Locate the cell with the specified text and output its (x, y) center coordinate. 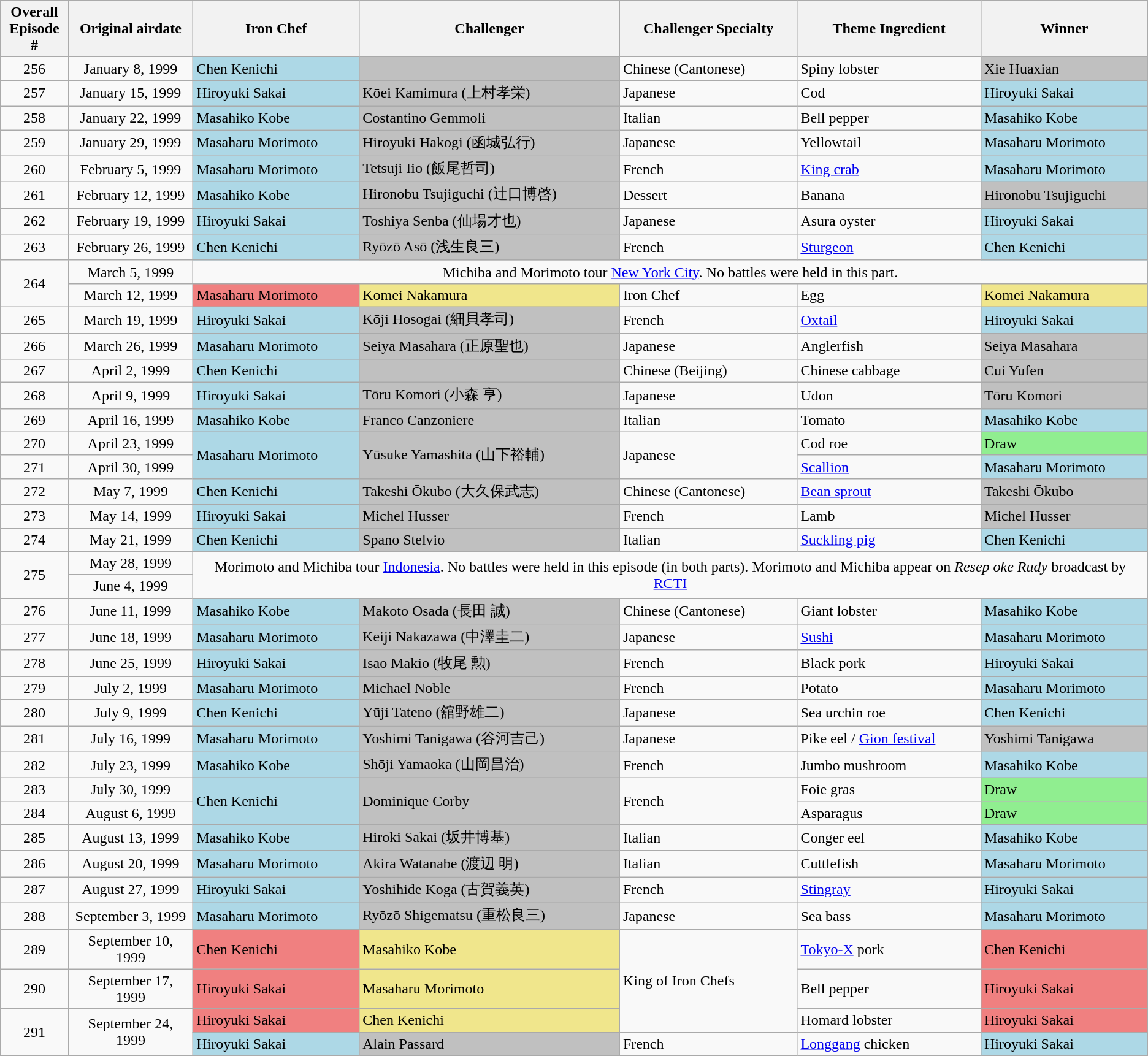
283 (34, 790)
Dominique Corby (489, 802)
Conger eel (889, 838)
January 8, 1999 (131, 69)
270 (34, 443)
May 28, 1999 (131, 563)
August 13, 1999 (131, 838)
Ryōzō Asō (浅生良三) (489, 248)
266 (34, 346)
Takeshi Ōkubo (大久保武志) (489, 492)
Costantino Gemmoli (489, 118)
King crab (889, 169)
Foie gras (889, 790)
Pike eel / Gion festival (889, 740)
271 (34, 467)
April 23, 1999 (131, 443)
April 30, 1999 (131, 467)
Hironobu Tsujiguchi (1064, 195)
Franco Canzoniere (489, 420)
Cui Yufen (1064, 371)
Shōji Yamaoka (山岡昌治) (489, 765)
Udon (889, 396)
Bean sprout (889, 492)
261 (34, 195)
277 (34, 638)
Sushi (889, 638)
Ryōzō Shigematsu (重松良三) (489, 916)
Original airdate (131, 29)
June 25, 1999 (131, 664)
287 (34, 890)
260 (34, 169)
289 (34, 949)
Asura oyster (889, 221)
Jumbo mushroom (889, 765)
February 19, 1999 (131, 221)
Challenger Specialty (708, 29)
May 21, 1999 (131, 540)
August 20, 1999 (131, 863)
June 18, 1999 (131, 638)
Seiya Masahara (正原聖也) (489, 346)
Spiny lobster (889, 69)
Banana (889, 195)
Xie Huaxian (1064, 69)
OverallEpisode # (34, 29)
269 (34, 420)
September 17, 1999 (131, 989)
March 19, 1999 (131, 320)
262 (34, 221)
January 22, 1999 (131, 118)
June 4, 1999 (131, 586)
February 5, 1999 (131, 169)
258 (34, 118)
May 14, 1999 (131, 516)
Chinese (Beijing) (708, 371)
Hironobu Tsujiguchi (辻口博啓) (489, 195)
264 (34, 283)
276 (34, 611)
Tōru Komori (1064, 396)
Lamb (889, 516)
275 (34, 575)
Egg (889, 295)
265 (34, 320)
September 24, 1999 (131, 1032)
Black pork (889, 664)
Spano Stelvio (489, 540)
Yoshimi Tanigawa (1064, 740)
Isao Makio (牧尾 勲) (489, 664)
Tōru Komori (小森 亨) (489, 396)
January 29, 1999 (131, 143)
July 2, 1999 (131, 688)
Hiroki Sakai (坂井博基) (489, 838)
272 (34, 492)
279 (34, 688)
257 (34, 93)
Michiba and Morimoto tour New York City. No battles were held in this part. (671, 272)
Michael Noble (489, 688)
July 16, 1999 (131, 740)
Winner (1064, 29)
274 (34, 540)
Sea urchin roe (889, 713)
September 10, 1999 (131, 949)
August 6, 1999 (131, 813)
Seiya Masahara (1064, 346)
February 12, 1999 (131, 195)
Tomato (889, 420)
Stingray (889, 890)
Kōei Kamimura (上村孝栄) (489, 93)
July 23, 1999 (131, 765)
Asparagus (889, 813)
Makoto Osada (長田 誠) (489, 611)
273 (34, 516)
Longgang chicken (889, 1044)
September 3, 1999 (131, 916)
268 (34, 396)
284 (34, 813)
February 26, 1999 (131, 248)
259 (34, 143)
Yoshimi Tanigawa (谷河吉己) (489, 740)
April 2, 1999 (131, 371)
Scallion (889, 467)
January 15, 1999 (131, 93)
Yoshihide Koga (古賀義英) (489, 890)
Theme Ingredient (889, 29)
Challenger (489, 29)
Giant lobster (889, 611)
August 27, 1999 (131, 890)
281 (34, 740)
Suckling pig (889, 540)
Sturgeon (889, 248)
Oxtail (889, 320)
285 (34, 838)
Potato (889, 688)
Tokyo-X pork (889, 949)
282 (34, 765)
278 (34, 664)
July 30, 1999 (131, 790)
291 (34, 1032)
Cuttlefish (889, 863)
April 9, 1999 (131, 396)
Keiji Nakazawa (中澤圭二) (489, 638)
Chinese cabbage (889, 371)
April 16, 1999 (131, 420)
Kōji Hosogai (細貝孝司) (489, 320)
Toshiya Senba (仙場才也) (489, 221)
Homard lobster (889, 1020)
Sea bass (889, 916)
March 5, 1999 (131, 272)
Tetsuji Iio (飯尾哲司) (489, 169)
May 7, 1999 (131, 492)
June 11, 1999 (131, 611)
Akira Watanabe (渡辺 明) (489, 863)
Yellowtail (889, 143)
King of Iron Chefs (708, 981)
290 (34, 989)
288 (34, 916)
Dessert (708, 195)
267 (34, 371)
Yūsuke Yamashita (山下裕輔) (489, 455)
March 12, 1999 (131, 295)
July 9, 1999 (131, 713)
Hiroyuki Hakogi (函城弘行) (489, 143)
256 (34, 69)
280 (34, 713)
263 (34, 248)
Alain Passard (489, 1044)
286 (34, 863)
Anglerfish (889, 346)
Cod (889, 93)
Takeshi Ōkubo (1064, 492)
Yūji Tateno (舘野雄二) (489, 713)
March 26, 1999 (131, 346)
Cod roe (889, 443)
